Extract the [x, y] coordinate from the center of the cell holding the provided text.  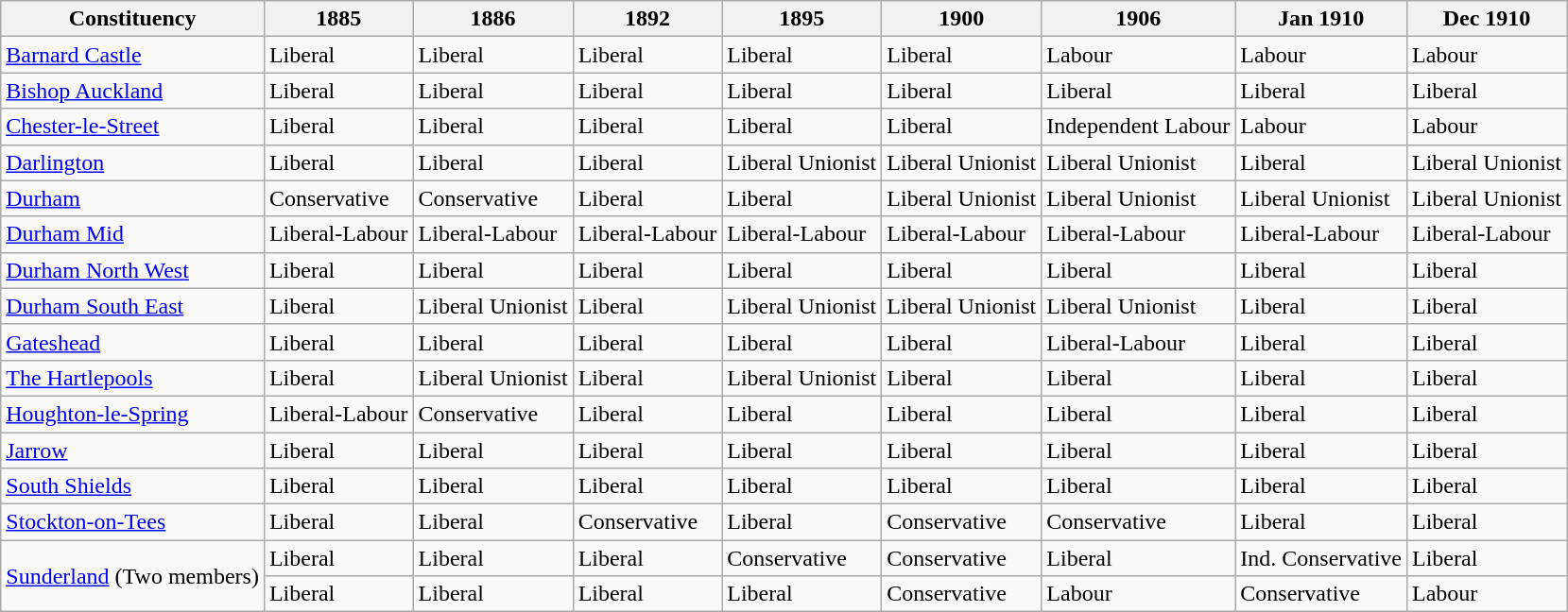
Sunderland (Two members) [132, 576]
Barnard Castle [132, 55]
Ind. Conservative [1321, 558]
Independent Labour [1138, 127]
Bishop Auckland [132, 91]
Durham South East [132, 306]
South Shields [132, 486]
1895 [801, 19]
1900 [962, 19]
Jan 1910 [1321, 19]
Houghton-le-Spring [132, 414]
Durham North West [132, 270]
Jarrow [132, 450]
1886 [493, 19]
1906 [1138, 19]
1885 [338, 19]
Chester-le-Street [132, 127]
Dec 1910 [1486, 19]
The Hartlepools [132, 378]
Gateshead [132, 342]
Durham Mid [132, 234]
Darlington [132, 162]
Durham [132, 198]
Constituency [132, 19]
1892 [647, 19]
Stockton-on-Tees [132, 522]
